Provide the (X, Y) coordinate of the cell's center where the given text is located.  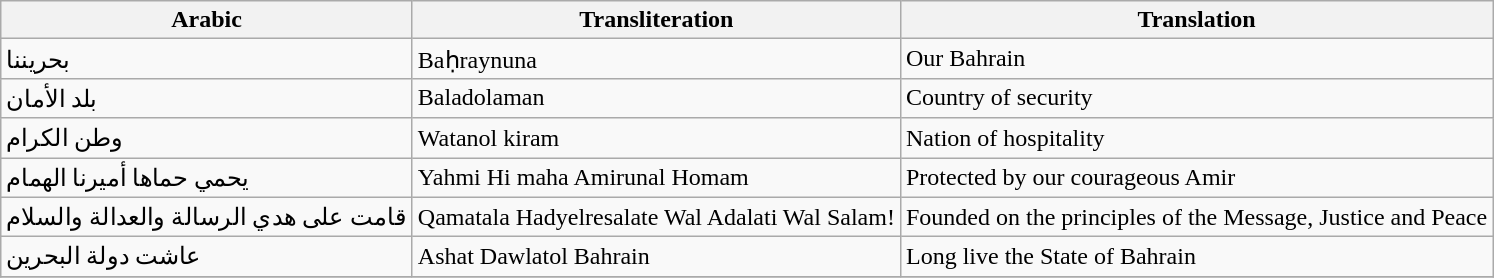
يحمي حماها أميرنا الهمام (207, 178)
Baladolaman (656, 98)
قامت على هدي الرسالة والعدالة والسلام (207, 217)
Arabic (207, 20)
Baḥraynuna (656, 59)
وطن الكرام (207, 138)
Our Bahrain (1196, 59)
Transliteration (656, 20)
Nation of hospitality (1196, 138)
Qamatala Hadyelresalate Wal Adalati Wal Salam! (656, 217)
Long live the State of Bahrain (1196, 257)
Country of security (1196, 98)
Founded on the principles of the Message, Justice and Peace (1196, 217)
Translation (1196, 20)
Yahmi Hi maha Amirunal Homam (656, 178)
عاشت دولة البحرين (207, 257)
بحريننا (207, 59)
Watanol kiram (656, 138)
بلد الأمان (207, 98)
Ashat Dawlatol Bahrain (656, 257)
Protected by our courageous Amir (1196, 178)
